Determine the (x, y) coordinate at the center of the cell enclosing the given text.  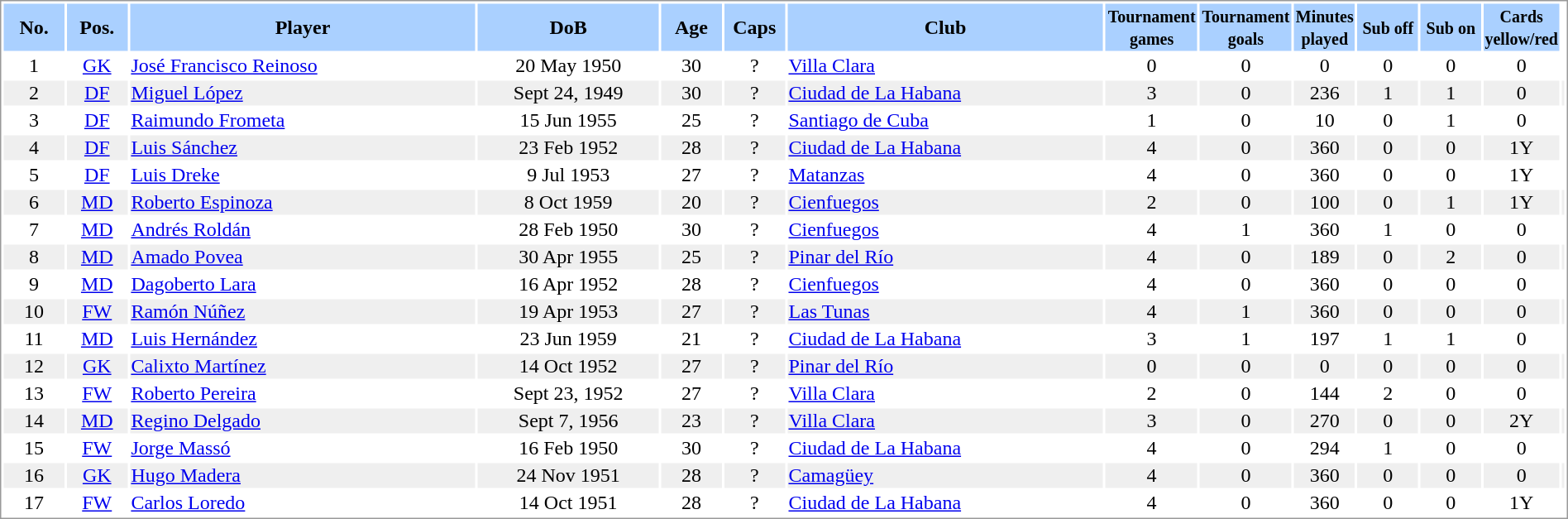
24 Nov 1951 (568, 476)
Sept 23, 1952 (568, 393)
144 (1325, 393)
6 (33, 203)
Luis Hernández (303, 339)
28 Feb 1950 (568, 229)
5 (33, 175)
Player (303, 26)
Tournamentgames (1151, 26)
16 Feb 1950 (568, 448)
Sept 7, 1956 (568, 421)
16 Apr 1952 (568, 284)
Las Tunas (945, 312)
19 Apr 1953 (568, 312)
16 (33, 476)
Raimundo Frometa (303, 120)
14 Oct 1951 (568, 502)
9 Jul 1953 (568, 175)
189 (1325, 257)
30 Apr 1955 (568, 257)
Roberto Pereira (303, 393)
Matanzas (945, 175)
11 (33, 339)
8 Oct 1959 (568, 203)
Ramón Núñez (303, 312)
Roberto Espinoza (303, 203)
Hugo Madera (303, 476)
Sept 24, 1949 (568, 94)
Calixto Martínez (303, 367)
Jorge Massó (303, 448)
197 (1325, 339)
7 (33, 229)
20 (691, 203)
No. (33, 26)
Luis Dreke (303, 175)
23 Jun 1959 (568, 339)
2Y (1522, 421)
17 (33, 502)
Tournamentgoals (1245, 26)
José Francisco Reinoso (303, 65)
23 (691, 421)
9 (33, 284)
270 (1325, 421)
Andrés Roldán (303, 229)
Sub on (1451, 26)
14 (33, 421)
Age (691, 26)
8 (33, 257)
13 (33, 393)
Minutesplayed (1325, 26)
Club (945, 26)
12 (33, 367)
Caps (754, 26)
Santiago de Cuba (945, 120)
Dagoberto Lara (303, 284)
Cardsyellow/red (1522, 26)
15 Jun 1955 (568, 120)
Miguel López (303, 94)
Camagüey (945, 476)
Pos. (98, 26)
23 Feb 1952 (568, 148)
21 (691, 339)
20 May 1950 (568, 65)
Luis Sánchez (303, 148)
DoB (568, 26)
Carlos Loredo (303, 502)
100 (1325, 203)
15 (33, 448)
294 (1325, 448)
Sub off (1388, 26)
Regino Delgado (303, 421)
Amado Povea (303, 257)
14 Oct 1952 (568, 367)
236 (1325, 94)
